Output the (x, y) coordinate of the center of the cell containing the given text.  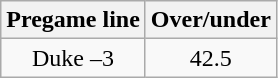
Pregame line (74, 20)
42.5 (210, 58)
Over/under (210, 20)
Duke –3 (74, 58)
